Pinpoint the cell where the given text exists, returning its [X, Y] midpoint coordinate. 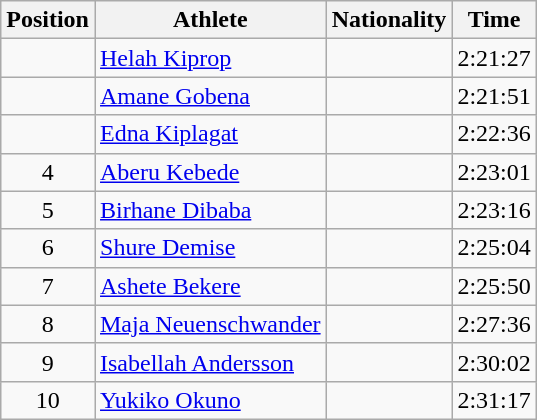
Maja Neuenschwander [210, 324]
2:25:50 [494, 286]
10 [48, 400]
Amane Gobena [210, 96]
6 [48, 248]
Position [48, 20]
2:27:36 [494, 324]
Helah Kiprop [210, 58]
2:30:02 [494, 362]
2:21:27 [494, 58]
Aberu Kebede [210, 172]
Shure Demise [210, 248]
2:22:36 [494, 134]
2:25:04 [494, 248]
Time [494, 20]
Yukiko Okuno [210, 400]
Edna Kiplagat [210, 134]
9 [48, 362]
Athlete [210, 20]
7 [48, 286]
2:23:16 [494, 210]
2:23:01 [494, 172]
Birhane Dibaba [210, 210]
8 [48, 324]
Isabellah Andersson [210, 362]
2:31:17 [494, 400]
Ashete Bekere [210, 286]
4 [48, 172]
2:21:51 [494, 96]
Nationality [389, 20]
5 [48, 210]
